Identify which cell holds the provided text, then report its (x, y) central coordinate. 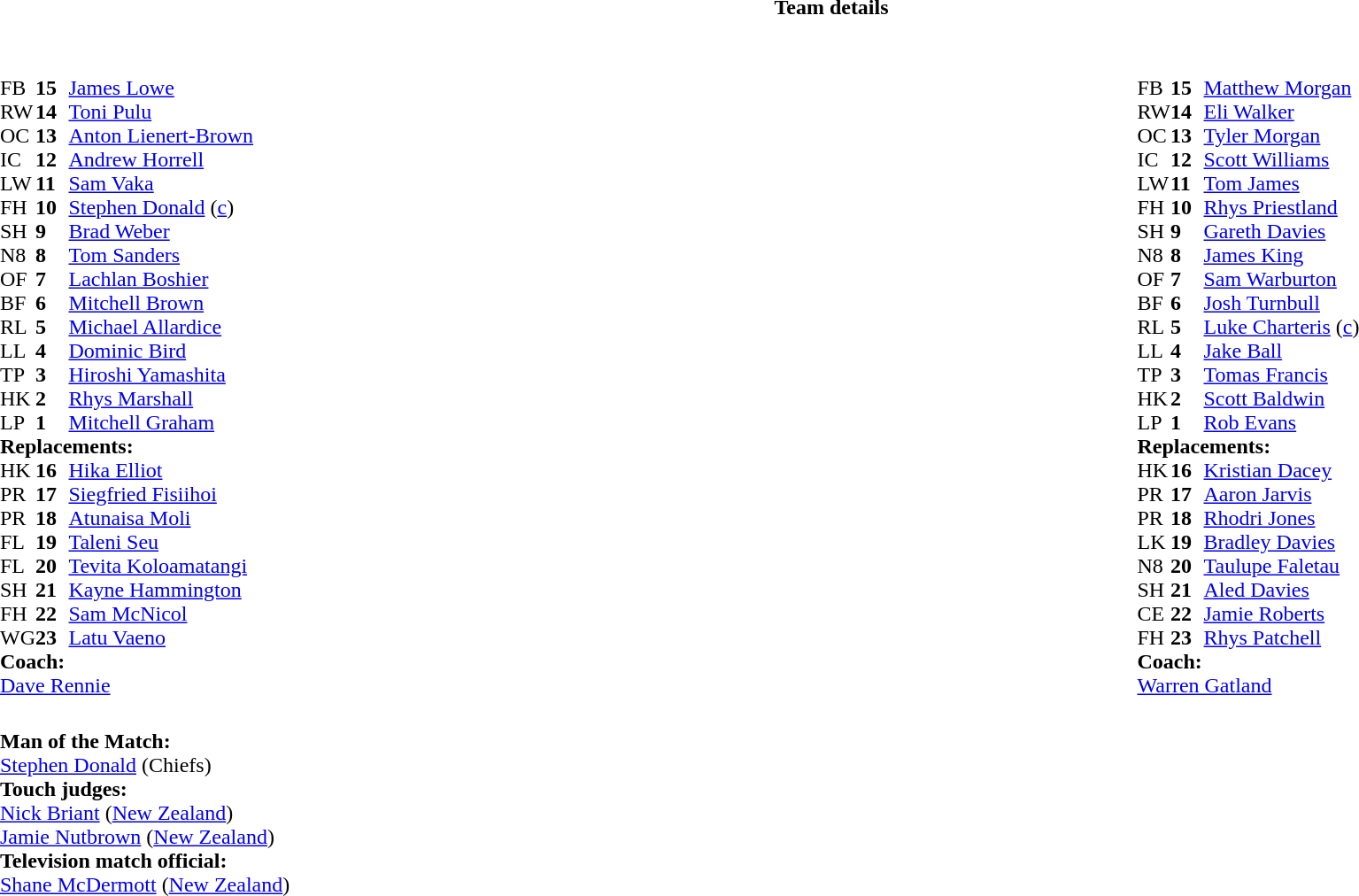
Mitchell Graham (161, 423)
James Lowe (161, 89)
Mitchell Brown (161, 303)
Lachlan Boshier (161, 280)
Coach: (127, 662)
Kayne Hammington (161, 590)
Anton Lienert-Brown (161, 136)
Tevita Koloamatangi (161, 567)
Dave Rennie (127, 685)
Tom Sanders (161, 255)
LK (1154, 542)
Rhys Marshall (161, 398)
Brad Weber (161, 232)
Toni Pulu (161, 112)
Latu Vaeno (161, 637)
Siegfried Fisiihoi (161, 494)
Atunaisa Moli (161, 519)
Michael Allardice (161, 328)
Sam Vaka (161, 184)
Replacements: (127, 446)
Andrew Horrell (161, 159)
CE (1154, 614)
Stephen Donald (c) (161, 207)
Hiroshi Yamashita (161, 375)
Hika Elliot (161, 471)
WG (18, 637)
Taleni Seu (161, 542)
Sam McNicol (161, 614)
Dominic Bird (161, 351)
